Scan for the cell matching the given text and deliver its (X, Y) coordinate at center. 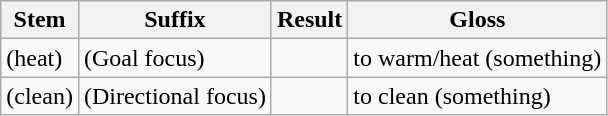
Gloss (478, 20)
Result (309, 20)
(heat) (40, 58)
Suffix (174, 20)
to warm/heat (something) (478, 58)
(Goal focus) (174, 58)
to clean (something) (478, 96)
(clean) (40, 96)
Stem (40, 20)
(Directional focus) (174, 96)
